Extract the (X, Y) coordinate from the center of the cell holding the provided text.  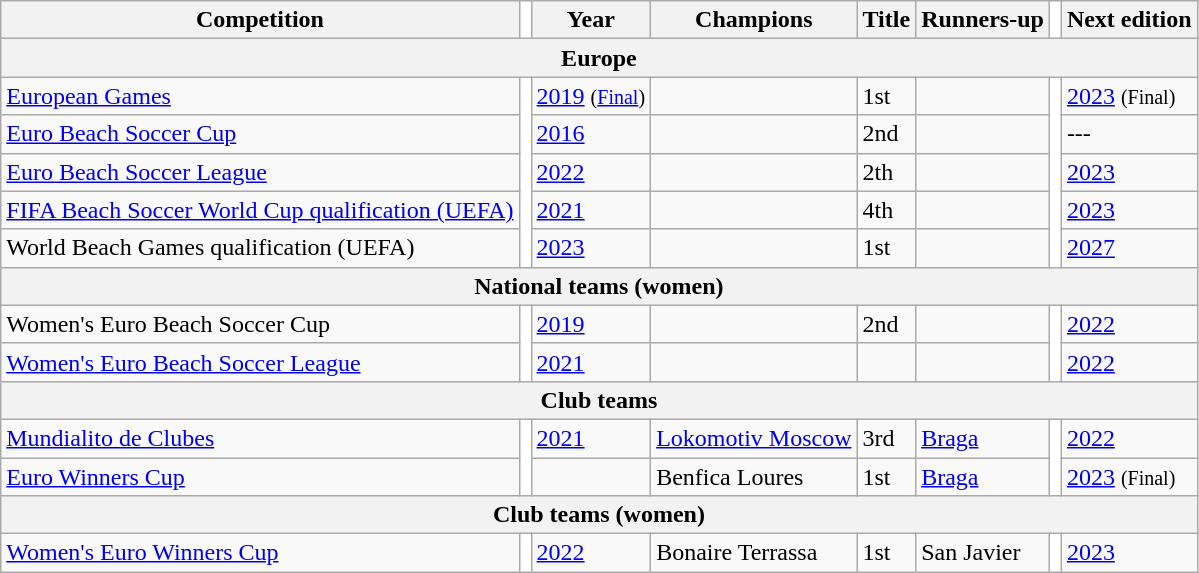
4th (886, 210)
San Javier (983, 553)
Euro Beach Soccer League (260, 172)
Benfica Loures (754, 477)
Champions (754, 20)
--- (1129, 134)
Lokomotiv Moscow (754, 438)
2019 (591, 324)
European Games (260, 96)
FIFA Beach Soccer World Cup qualification (UEFA) (260, 210)
Club teams (women) (599, 515)
National teams (women) (599, 286)
Europe (599, 58)
Bonaire Terrassa (754, 553)
Competition (260, 20)
3rd (886, 438)
Runners-up (983, 20)
Women's Euro Winners Cup (260, 553)
World Beach Games qualification (UEFA) (260, 248)
Club teams (599, 400)
Mundialito de Clubes (260, 438)
2th (886, 172)
2016 (591, 134)
Title (886, 20)
2019 (Final) (591, 96)
Euro Winners Cup (260, 477)
Women's Euro Beach Soccer Cup (260, 324)
2027 (1129, 248)
Women's Euro Beach Soccer League (260, 362)
Year (591, 20)
Euro Beach Soccer Cup (260, 134)
Next edition (1129, 20)
